Detect which cell encompasses the target text, then output its (x, y) center coordinate. 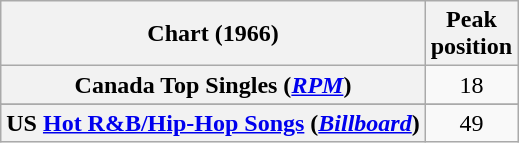
Chart (1966) (213, 34)
18 (471, 85)
Canada Top Singles (RPM) (213, 85)
49 (471, 123)
US Hot R&B/Hip-Hop Songs (Billboard) (213, 123)
Peakposition (471, 34)
